Detect which cell encompasses the target text, then output its [X, Y] center coordinate. 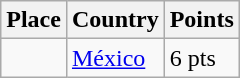
Place [34, 20]
Country [115, 20]
6 pts [202, 58]
México [115, 58]
Points [202, 20]
